Return the (X, Y) coordinate for the center point of the cell that contains the specified text.  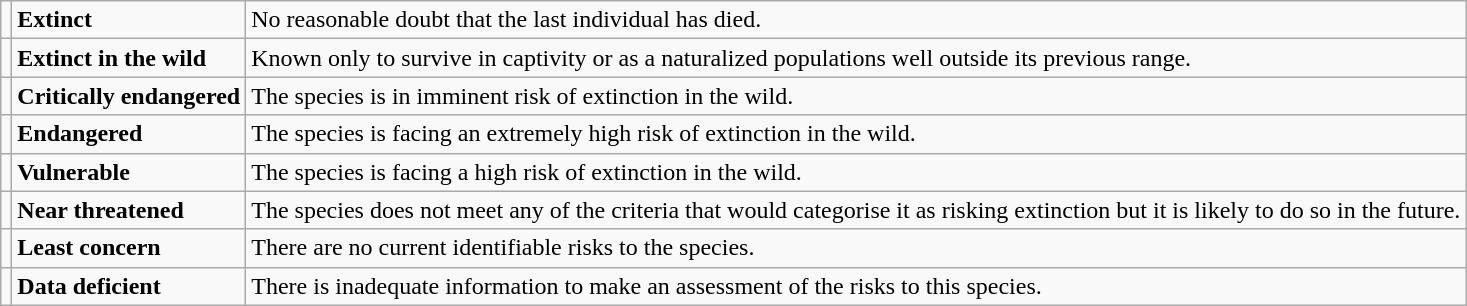
Critically endangered (129, 96)
Endangered (129, 134)
Vulnerable (129, 172)
Extinct (129, 20)
There are no current identifiable risks to the species. (856, 248)
Extinct in the wild (129, 58)
Known only to survive in captivity or as a naturalized populations well outside its previous range. (856, 58)
There is inadequate information to make an assessment of the risks to this species. (856, 286)
The species does not meet any of the criteria that would categorise it as risking extinction but it is likely to do so in the future. (856, 210)
The species is in imminent risk of extinction in the wild. (856, 96)
Least concern (129, 248)
No reasonable doubt that the last individual has died. (856, 20)
The species is facing a high risk of extinction in the wild. (856, 172)
Data deficient (129, 286)
Near threatened (129, 210)
The species is facing an extremely high risk of extinction in the wild. (856, 134)
